Return the [x, y] coordinate for the center point of the cell that contains the specified text.  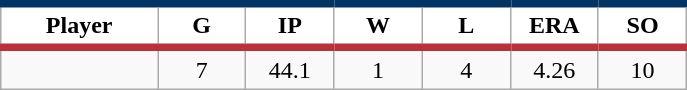
SO [642, 26]
IP [290, 26]
G [202, 26]
4 [466, 68]
L [466, 26]
Player [80, 26]
44.1 [290, 68]
4.26 [554, 68]
1 [378, 68]
ERA [554, 26]
10 [642, 68]
W [378, 26]
7 [202, 68]
